Provide the [x, y] coordinate of the cell's center where the given text is located.  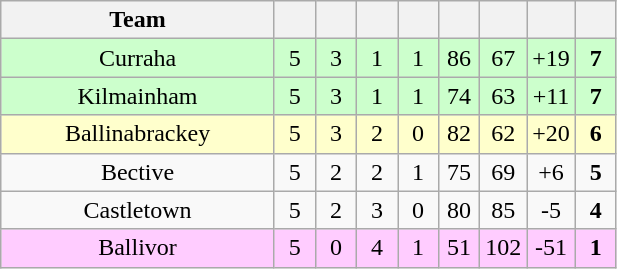
+11 [552, 96]
Kilmainham [138, 96]
74 [460, 96]
Curraha [138, 58]
Team [138, 20]
Bective [138, 172]
80 [460, 210]
63 [504, 96]
Ballivor [138, 248]
+20 [552, 134]
69 [504, 172]
62 [504, 134]
85 [504, 210]
51 [460, 248]
82 [460, 134]
-51 [552, 248]
+6 [552, 172]
75 [460, 172]
86 [460, 58]
102 [504, 248]
Castletown [138, 210]
+19 [552, 58]
67 [504, 58]
-5 [552, 210]
Ballinabrackey [138, 134]
6 [596, 134]
